Search for the cell housing the specified text and yield its [x, y] center coordinate. 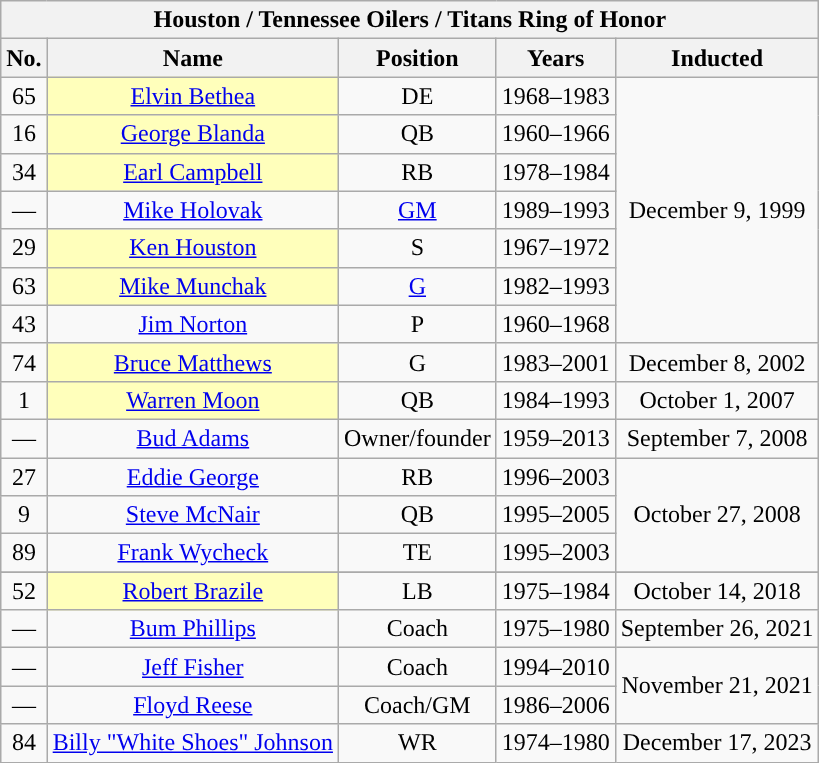
December 9, 1999 [717, 210]
December 8, 2002 [717, 362]
No. [24, 58]
DE [417, 96]
Floyd Reese [192, 705]
George Blanda [192, 134]
Earl Campbell [192, 172]
1968–1983 [556, 96]
Inducted [717, 58]
Name [192, 58]
74 [24, 362]
S [417, 248]
Robert Brazile [192, 591]
Elvin Bethea [192, 96]
Frank Wycheck [192, 553]
89 [24, 553]
TE [417, 553]
1994–2010 [556, 667]
1974–1980 [556, 743]
1975–1980 [556, 629]
1959–2013 [556, 438]
84 [24, 743]
1982–1993 [556, 286]
63 [24, 286]
1989–1993 [556, 210]
September 7, 2008 [717, 438]
1996–2003 [556, 477]
LB [417, 591]
P [417, 324]
Years [556, 58]
16 [24, 134]
1986–2006 [556, 705]
Position [417, 58]
Billy "White Shoes" Johnson [192, 743]
1995–2003 [556, 553]
GM [417, 210]
Ken Houston [192, 248]
1975–1984 [556, 591]
October 27, 2008 [717, 515]
October 14, 2018 [717, 591]
1967–1972 [556, 248]
September 26, 2021 [717, 629]
1978–1984 [556, 172]
1995–2005 [556, 515]
Bum Phillips [192, 629]
65 [24, 96]
9 [24, 515]
Coach/GM [417, 705]
Jeff Fisher [192, 667]
Jim Norton [192, 324]
Bruce Matthews [192, 362]
Mike Holovak [192, 210]
Eddie George [192, 477]
Mike Munchak [192, 286]
1983–2001 [556, 362]
29 [24, 248]
Bud Adams [192, 438]
52 [24, 591]
27 [24, 477]
Warren Moon [192, 400]
December 17, 2023 [717, 743]
Steve McNair [192, 515]
1 [24, 400]
November 21, 2021 [717, 686]
1960–1968 [556, 324]
1960–1966 [556, 134]
October 1, 2007 [717, 400]
WR [417, 743]
Owner/founder [417, 438]
43 [24, 324]
Houston / Tennessee Oilers / Titans Ring of Honor [410, 20]
1984–1993 [556, 400]
34 [24, 172]
